Search for the cell housing the specified text and yield its [X, Y] center coordinate. 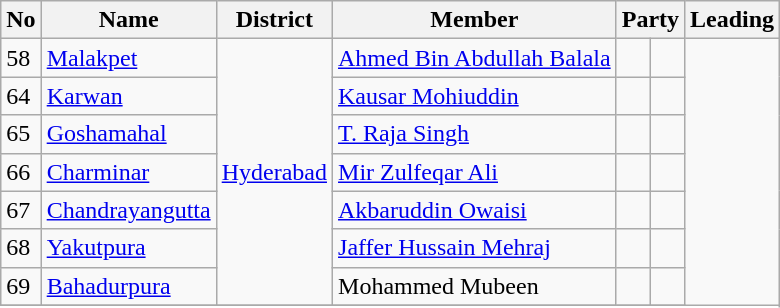
Mir Zulfeqar Ali [475, 172]
67 [21, 210]
Karwan [128, 96]
66 [21, 172]
64 [21, 96]
No [21, 20]
Charminar [128, 172]
Bahadurpura [128, 286]
T. Raja Singh [475, 134]
Jaffer Hussain Mehraj [475, 248]
Goshamahal [128, 134]
Hyderabad [274, 172]
Kausar Mohiuddin [475, 96]
Chandrayangutta [128, 210]
Malakpet [128, 58]
Akbaruddin Owaisi [475, 210]
69 [21, 286]
Member [475, 20]
Leading [732, 20]
65 [21, 134]
68 [21, 248]
58 [21, 58]
District [274, 20]
Ahmed Bin Abdullah Balala [475, 58]
Party [650, 20]
Mohammed Mubeen [475, 286]
Name [128, 20]
Yakutpura [128, 248]
